Detect which cell encompasses the target text, then output its (X, Y) center coordinate. 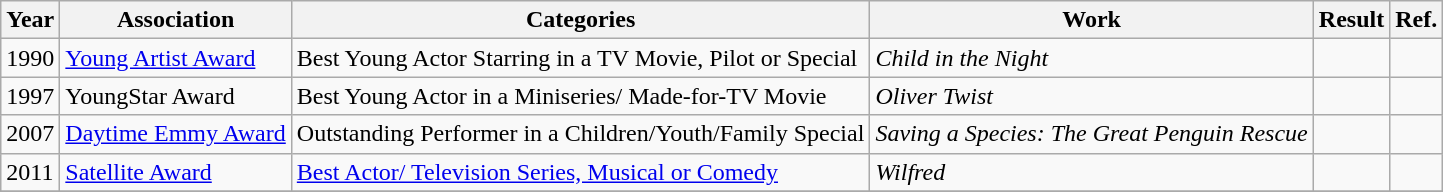
Daytime Emmy Award (176, 134)
Young Artist Award (176, 58)
Categories (580, 20)
Satellite Award (176, 172)
Best Actor/ Television Series, Musical or Comedy (580, 172)
YoungStar Award (176, 96)
Result (1351, 20)
1997 (30, 96)
2007 (30, 134)
Outstanding Performer in a Children/Youth/Family Special (580, 134)
Oliver Twist (1092, 96)
Wilfred (1092, 172)
Association (176, 20)
Child in the Night (1092, 58)
Best Young Actor Starring in a TV Movie, Pilot or Special (580, 58)
2011 (30, 172)
Year (30, 20)
Work (1092, 20)
1990 (30, 58)
Best Young Actor in a Miniseries/ Made-for-TV Movie (580, 96)
Ref. (1416, 20)
Saving a Species: The Great Penguin Rescue (1092, 134)
